Detect which cell encompasses the target text, then output its (x, y) center coordinate. 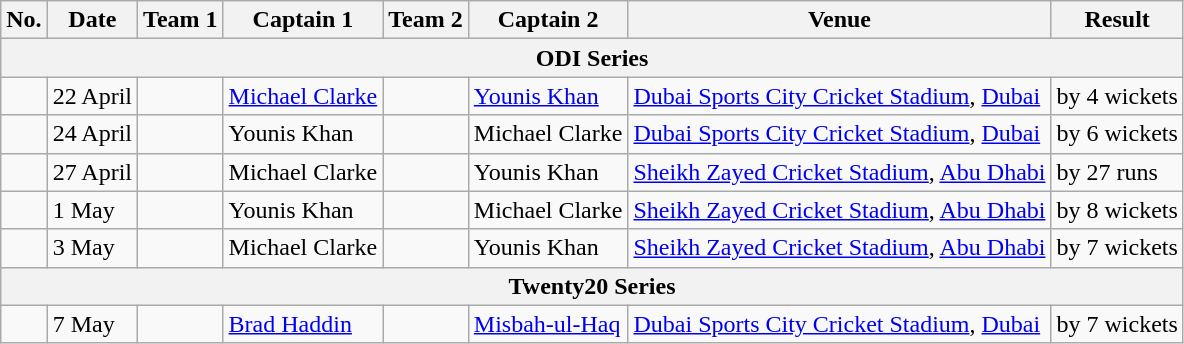
Captain 1 (303, 20)
ODI Series (592, 58)
by 27 runs (1117, 172)
Venue (840, 20)
Misbah-ul-Haq (548, 324)
Brad Haddin (303, 324)
by 4 wickets (1117, 96)
by 8 wickets (1117, 210)
Twenty20 Series (592, 286)
1 May (92, 210)
Team 1 (181, 20)
22 April (92, 96)
Date (92, 20)
3 May (92, 248)
27 April (92, 172)
No. (24, 20)
24 April (92, 134)
Captain 2 (548, 20)
Team 2 (426, 20)
Result (1117, 20)
by 6 wickets (1117, 134)
7 May (92, 324)
